Scan for the cell matching the given text and deliver its [X, Y] coordinate at center. 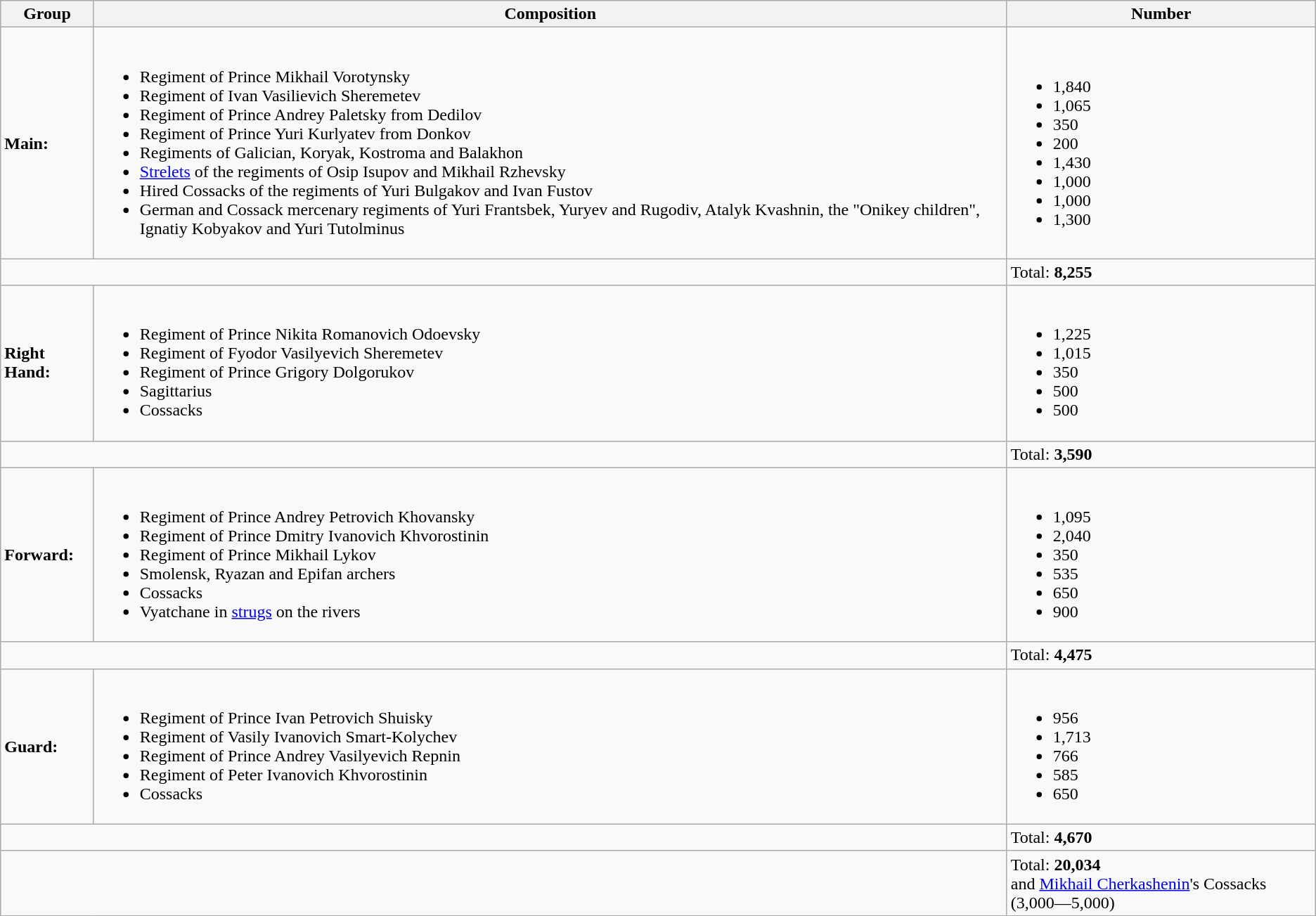
9561,713766585650 [1161, 747]
1,0952,040350535650900 [1161, 555]
Composition [550, 14]
Main: [47, 143]
Number [1161, 14]
Forward: [47, 555]
Regiment of Prince Nikita Romanovich OdoevskyRegiment of Fyodor Vasilyevich SheremetevRegiment of Prince Grigory DolgorukovSagittariusCossacks [550, 363]
Guard: [47, 747]
Total: 4,670 [1161, 837]
1,2251,015350500500 [1161, 363]
Total: 3,590 [1161, 454]
Total: 20,034and Mikhail Cherkashenin's Cossacks (3,000—5,000) [1161, 883]
1,8401,0653502001,4301,0001,0001,300 [1161, 143]
Total: 8,255 [1161, 272]
Group [47, 14]
Total: 4,475 [1161, 655]
Right Hand: [47, 363]
